Locate the cell with the specified text and output its [x, y] center coordinate. 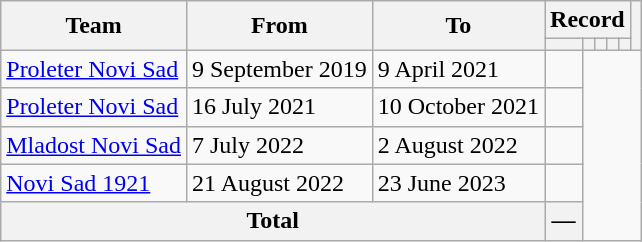
To [458, 26]
2 August 2022 [458, 145]
23 June 2023 [458, 183]
9 September 2019 [279, 69]
Mladost Novi Sad [94, 145]
10 October 2021 [458, 107]
Record [588, 20]
9 April 2021 [458, 69]
Total [273, 221]
7 July 2022 [279, 145]
— [564, 221]
Novi Sad 1921 [94, 183]
Team [94, 26]
21 August 2022 [279, 183]
From [279, 26]
16 July 2021 [279, 107]
